Capture the cell that displays the provided text and extract its [X, Y] central coordinate. 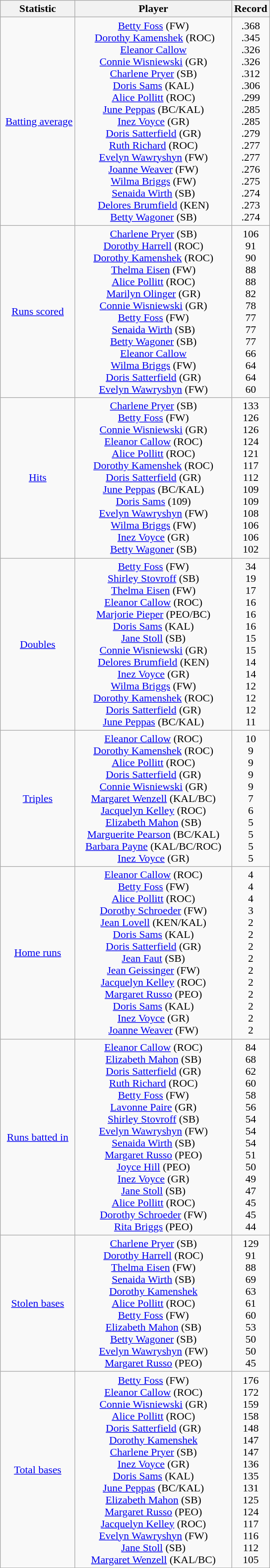
.368 .345 .326 .326 .312 .306 .299 .285 .285 .279 .277 .277 .276 .275 .274 .273 .274 [251, 121]
129 91 88 69 63 61 60 53 50 50 45 [251, 1303]
Stolen bases [38, 1303]
106 91 90 88 88 82 78 77 77 77 66 64 64 60 [251, 312]
Home runs [38, 953]
176 172 159 158 148 147 147 136 135 131 125 124 117 116 112 105 [251, 1469]
Doubles [38, 644]
Player [153, 9]
Statistic [38, 9]
Batting average [38, 121]
Record [251, 9]
Hits [38, 478]
84 68 62 60 58 56 54 54 54 51 50 49 47 45 45 44 [251, 1137]
Runs scored [38, 312]
Total bases [38, 1469]
4 4 4 3 2 2 2 2 2 2 2 2 2 2 [251, 953]
34 19 17 16 16 16 15 15 14 14 12 12 12 11 [251, 644]
Runs batted in [38, 1137]
133 126 126 124 121 117 112 109 109 108 106 106 102 [251, 478]
10 9 9 9 9 7 6 5 5 5 5 [251, 798]
Triples [38, 798]
